Determine the [X, Y] coordinate at the center of the cell enclosing the given text.  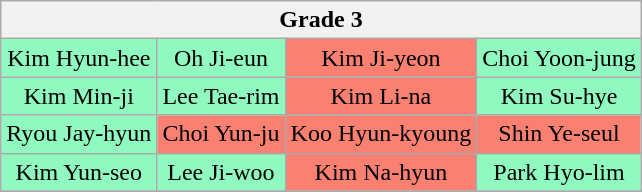
Lee Ji-woo [221, 172]
Kim Su-hye [559, 96]
Kim Yun-seo [79, 172]
Shin Ye-seul [559, 134]
Kim Li-na [381, 96]
Koo Hyun-kyoung [381, 134]
Lee Tae-rim [221, 96]
Ryou Jay-hyun [79, 134]
Grade 3 [321, 20]
Kim Na-hyun [381, 172]
Oh Ji-eun [221, 58]
Kim Min-ji [79, 96]
Choi Yun-ju [221, 134]
Choi Yoon-jung [559, 58]
Kim Ji-yeon [381, 58]
Park Hyo-lim [559, 172]
Kim Hyun-hee [79, 58]
